Return the (x, y) coordinate for the center point of the cell that contains the specified text.  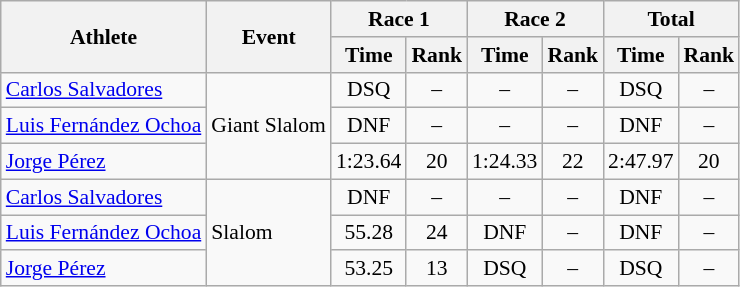
24 (436, 233)
Slalom (268, 232)
Event (268, 36)
2:47.97 (640, 162)
Race 2 (535, 19)
13 (436, 269)
Athlete (104, 36)
1:24.33 (504, 162)
Giant Slalom (268, 126)
22 (572, 162)
1:23.64 (368, 162)
53.25 (368, 269)
Race 1 (399, 19)
55.28 (368, 233)
Total (671, 19)
